Find where the given text appears and provide that cell's center as (X, Y) coordinate. 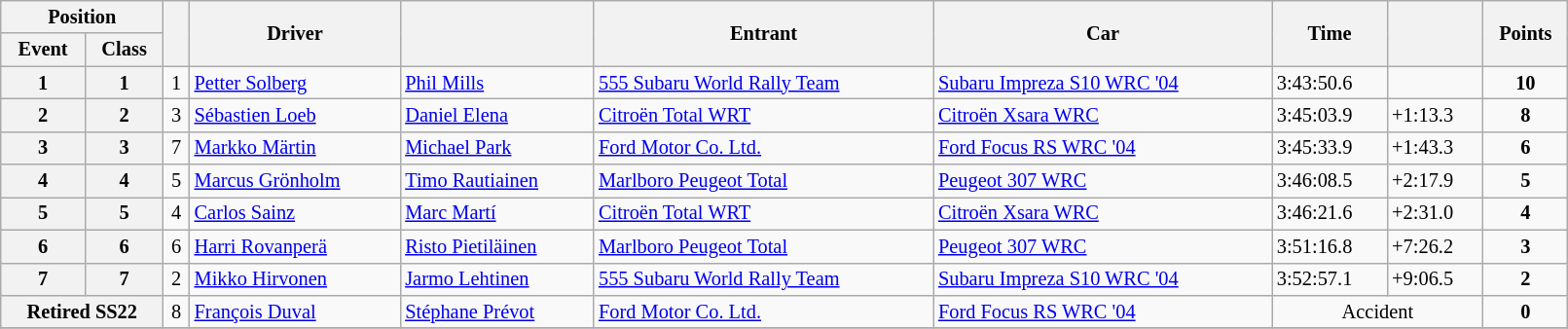
+2:31.0 (1435, 213)
+2:17.9 (1435, 181)
Daniel Elena (496, 115)
Class (124, 50)
Points (1526, 33)
3:45:33.9 (1330, 148)
Event (43, 50)
Car (1103, 33)
3:45:03.9 (1330, 115)
Phil Mills (496, 83)
3:46:21.6 (1330, 213)
Harri Rovanperä (296, 246)
Retired SS22 (82, 311)
Position (82, 17)
10 (1526, 83)
Marcus Grönholm (296, 181)
Accident (1378, 311)
+1:13.3 (1435, 115)
+1:43.3 (1435, 148)
3:46:08.5 (1330, 181)
Timo Rautiainen (496, 181)
François Duval (296, 311)
0 (1526, 311)
Jarmo Lehtinen (496, 279)
Michael Park (496, 148)
Sébastien Loeb (296, 115)
Risto Pietiläinen (496, 246)
Driver (296, 33)
3:52:57.1 (1330, 279)
Petter Solberg (296, 83)
+7:26.2 (1435, 246)
+9:06.5 (1435, 279)
Mikko Hirvonen (296, 279)
Time (1330, 33)
Marc Martí (496, 213)
Carlos Sainz (296, 213)
Stéphane Prévot (496, 311)
Entrant (763, 33)
3:51:16.8 (1330, 246)
3:43:50.6 (1330, 83)
Markko Märtin (296, 148)
